Extract the [X, Y] coordinate from the center of the cell holding the provided text.  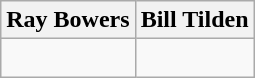
Ray Bowers [68, 20]
Bill Tilden [194, 20]
